Provide the [X, Y] coordinate of the cell's center where the given text is located.  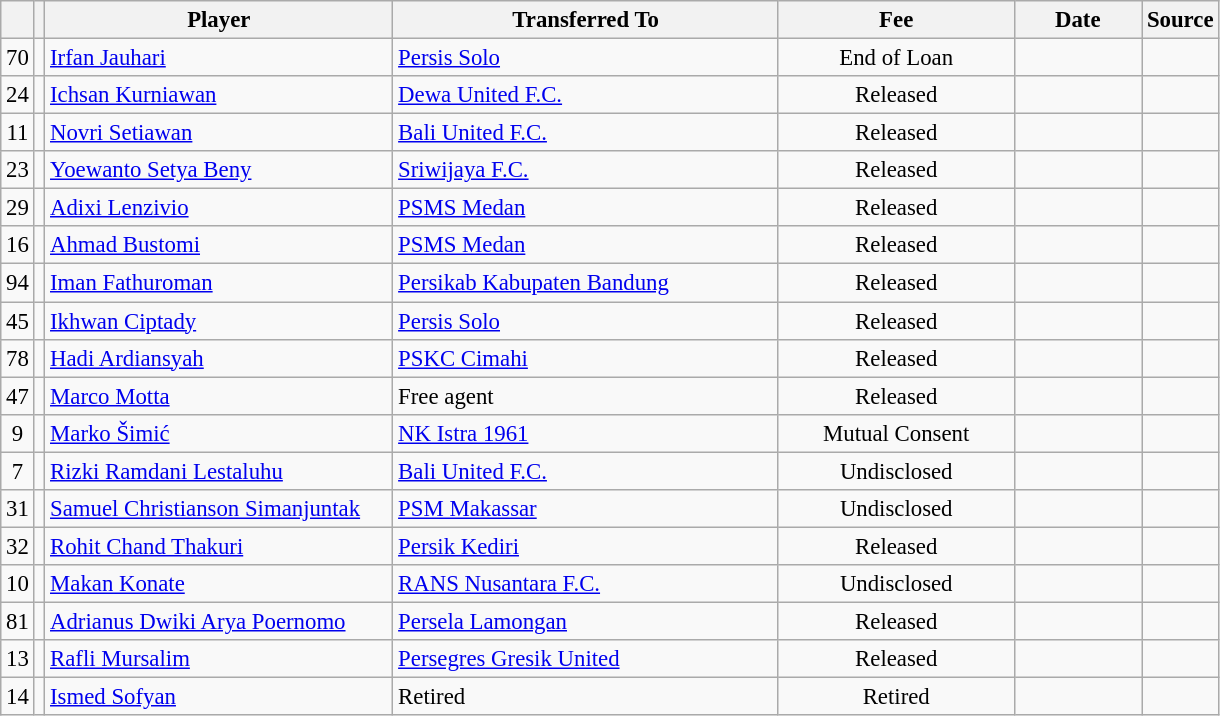
Persela Lamongan [586, 621]
14 [18, 697]
Hadi Ardiansyah [219, 358]
PSM Makassar [586, 509]
29 [18, 208]
10 [18, 584]
81 [18, 621]
7 [18, 471]
Source [1180, 20]
Date [1078, 20]
Dewa United F.C. [586, 95]
Ikhwan Ciptady [219, 321]
Makan Konate [219, 584]
47 [18, 396]
Iman Fathuroman [219, 283]
Persik Kediri [586, 546]
Persegres Gresik United [586, 659]
Mutual Consent [896, 433]
Irfan Jauhari [219, 58]
13 [18, 659]
94 [18, 283]
9 [18, 433]
NK Istra 1961 [586, 433]
16 [18, 245]
Persikab Kabupaten Bandung [586, 283]
45 [18, 321]
Rizki Ramdani Lestaluhu [219, 471]
Samuel Christianson Simanjuntak [219, 509]
32 [18, 546]
RANS Nusantara F.C. [586, 584]
31 [18, 509]
Marco Motta [219, 396]
78 [18, 358]
Fee [896, 20]
Yoewanto Setya Beny [219, 170]
Transferred To [586, 20]
Marko Šimić [219, 433]
11 [18, 133]
70 [18, 58]
Ismed Sofyan [219, 697]
Adixi Lenzivio [219, 208]
Free agent [586, 396]
Rohit Chand Thakuri [219, 546]
Novri Setiawan [219, 133]
End of Loan [896, 58]
Ahmad Bustomi [219, 245]
23 [18, 170]
Sriwijaya F.C. [586, 170]
Rafli Mursalim [219, 659]
Adrianus Dwiki Arya Poernomo [219, 621]
24 [18, 95]
Player [219, 20]
Ichsan Kurniawan [219, 95]
PSKC Cimahi [586, 358]
